Return the (X, Y) coordinate for the center point of the cell that contains the specified text.  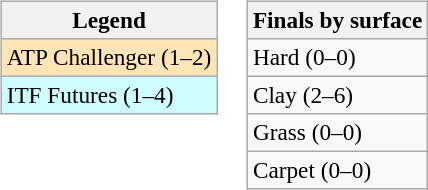
Finals by surface (337, 20)
Carpet (0–0) (337, 171)
Legend (108, 20)
Grass (0–0) (337, 133)
Hard (0–0) (337, 57)
Clay (2–6) (337, 95)
ITF Futures (1–4) (108, 95)
ATP Challenger (1–2) (108, 57)
